Identify which cell holds the provided text, then report its (x, y) central coordinate. 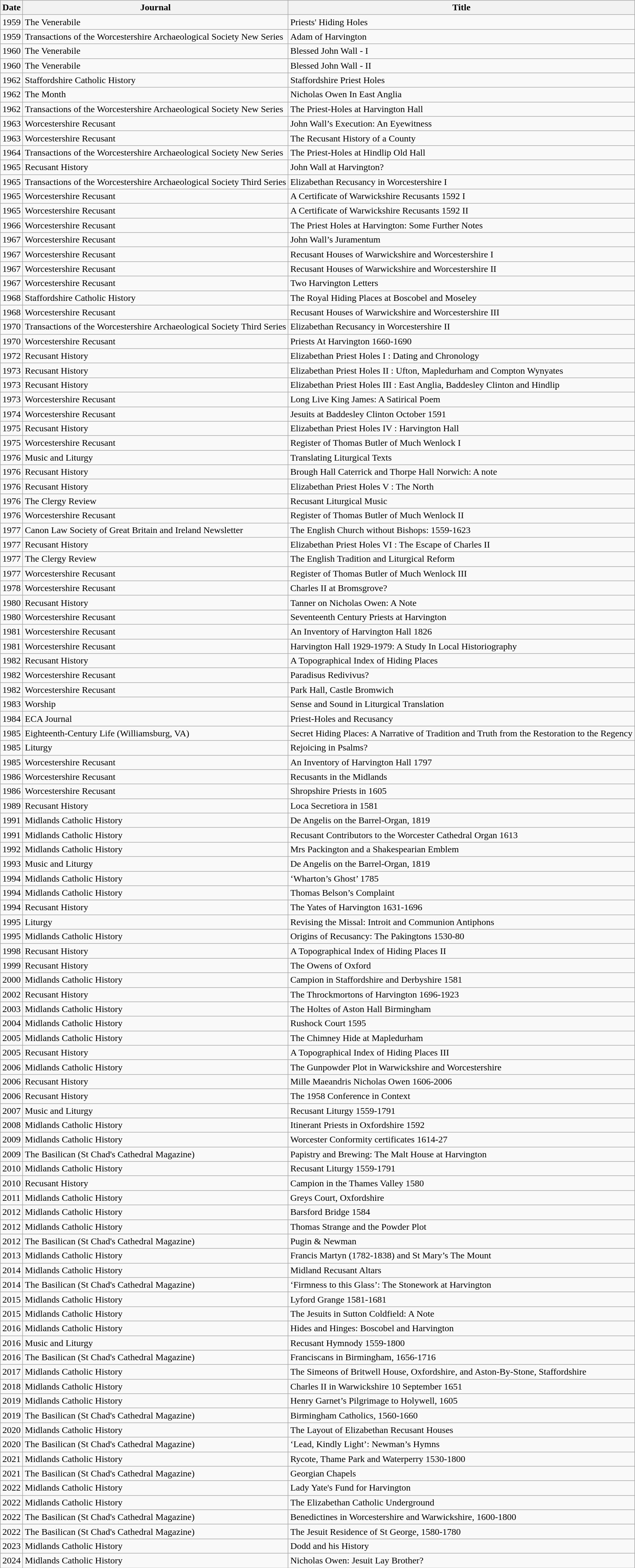
Greys Court, Oxfordshire (461, 1198)
1964 (11, 153)
Papistry and Brewing: The Malt House at Harvington (461, 1154)
Campion in the Thames Valley 1580 (461, 1183)
Recusant Contributors to the Worcester Cathedral Organ 1613 (461, 835)
1989 (11, 806)
Tanner on Nicholas Owen: A Note (461, 602)
Francis Martyn (1782-1838) and St Mary’s The Mount (461, 1256)
1999 (11, 966)
Adam of Harvington (461, 37)
Secret Hiding Places: A Narrative of Tradition and Truth from the Restoration to the Regency (461, 733)
John Wall’s Juramentum (461, 240)
Nicholas Owen In East Anglia (461, 95)
Register of Thomas Butler of Much Wenlock I (461, 443)
Canon Law Society of Great Britain and Ireland Newsletter (156, 530)
Elizabethan Recusancy in Worcestershire II (461, 327)
Register of Thomas Butler of Much Wenlock II (461, 516)
ECA Journal (156, 719)
Loca Secretiora in 1581 (461, 806)
Priests' Hiding Holes (461, 22)
Henry Garnet’s Pilgrimage to Holywell, 1605 (461, 1401)
Paradisus Redivivus? (461, 675)
A Certificate of Warwickshire Recusants 1592 I (461, 196)
Blessed John Wall - II (461, 66)
The Chimney Hide at Mapledurham (461, 1038)
The Simeons of Britwell House, Oxfordshire, and Aston-By-Stone, Staffordshire (461, 1372)
Rushock Court 1595 (461, 1023)
Journal (156, 8)
1984 (11, 719)
Elizabethan Priest Holes V : The North (461, 487)
Priests At Harvington 1660-1690 (461, 341)
Eighteenth-Century Life (Williamsburg, VA) (156, 733)
Hides and Hinges: Boscobel and Harvington (461, 1328)
A Topographical Index of Hiding Places III (461, 1052)
The Jesuits in Sutton Coldfield: A Note (461, 1314)
The Priest Holes at Harvington: Some Further Notes (461, 225)
2007 (11, 1111)
2003 (11, 1009)
Staffordshire Priest Holes (461, 80)
Mille Maeandris Nicholas Owen 1606-2006 (461, 1081)
Lady Yate's Fund for Harvington (461, 1488)
Revising the Missal: Introit and Communion Antiphons (461, 922)
Midland Recusant Altars (461, 1270)
The Priest-Holes at Hindlip Old Hall (461, 153)
2018 (11, 1386)
Recusant Houses of Warwickshire and Worcestershire I (461, 254)
The Month (156, 95)
Jesuits at Baddesley Clinton October 1591 (461, 414)
Charles II at Bromsgrove? (461, 588)
Birmingham Catholics, 1560-1660 (461, 1415)
Harvington Hall 1929-1979: A Study In Local Historiography (461, 646)
2000 (11, 980)
Pugin & Newman (461, 1241)
The English Church without Bishops: 1559-1623 (461, 530)
Thomas Strange and the Powder Plot (461, 1227)
Recusant Hymnody 1559-1800 (461, 1343)
Recusant Houses of Warwickshire and Worcestershire III (461, 312)
Worship (156, 704)
John Wall at Harvington? (461, 167)
Translating Liturgical Texts (461, 458)
The Recusant History of a County (461, 138)
Elizabethan Recusancy in Worcestershire I (461, 182)
A Topographical Index of Hiding Places (461, 661)
The Owens of Oxford (461, 966)
Recusants in the Midlands (461, 777)
1974 (11, 414)
2004 (11, 1023)
2023 (11, 1546)
The 1958 Conference in Context (461, 1096)
Elizabethan Priest Holes III : East Anglia, Baddesley Clinton and Hindlip (461, 385)
Worcester Conformity certificates 1614-27 (461, 1140)
Blessed John Wall - I (461, 51)
2008 (11, 1125)
Barsford Bridge 1584 (461, 1212)
Shropshire Priests in 1605 (461, 791)
Park Hall, Castle Bromwich (461, 690)
1972 (11, 356)
The Yates of Harvington 1631-1696 (461, 908)
Elizabethan Priest Holes VI : The Escape of Charles II (461, 545)
Title (461, 8)
The Jesuit Residence of St George, 1580-1780 (461, 1531)
The Priest-Holes at Harvington Hall (461, 109)
Itinerant Priests in Oxfordshire 1592 (461, 1125)
1992 (11, 849)
Recusant Houses of Warwickshire and Worcestershire II (461, 269)
The Elizabethan Catholic Underground (461, 1502)
The Holtes of Aston Hall Birmingham (461, 1009)
John Wall’s Execution: An Eyewitness (461, 124)
2024 (11, 1560)
Thomas Belson’s Complaint (461, 893)
1966 (11, 225)
Lyford Grange 1581-1681 (461, 1299)
Elizabethan Priest Holes IV : Harvington Hall (461, 429)
Register of Thomas Butler of Much Wenlock III (461, 574)
Sense and Sound in Liturgical Translation (461, 704)
‘Firmness to this Glass’: The Stonework at Harvington (461, 1285)
The Gunpowder Plot in Warwickshire and Worcestershire (461, 1067)
2011 (11, 1198)
Recusant Liturgical Music (461, 501)
Date (11, 8)
Elizabethan Priest Holes I : Dating and Chronology (461, 356)
The English Tradition and Liturgical Reform (461, 559)
Brough Hall Caterrick and Thorpe Hall Norwich: A note (461, 472)
Rycote, Thame Park and Waterperry 1530-1800 (461, 1459)
2017 (11, 1372)
Seventeenth Century Priests at Harvington (461, 617)
2013 (11, 1256)
Elizabethan Priest Holes II : Ufton, Mapledurham and Compton Wynyates (461, 370)
An Inventory of Harvington Hall 1797 (461, 762)
‘Lead, Kindly Light’: Newman’s Hymns (461, 1444)
The Throckmortons of Harvington 1696-1923 (461, 994)
Origins of Recusancy: The Pakingtons 1530-80 (461, 937)
Franciscans in Birmingham, 1656-1716 (461, 1358)
Benedictines in Worcestershire and Warwickshire, 1600-1800 (461, 1517)
1983 (11, 704)
Nicholas Owen: Jesuit Lay Brother? (461, 1560)
Campion in Staffordshire and Derbyshire 1581 (461, 980)
A Certificate of Warwickshire Recusants 1592 II (461, 211)
An Inventory of Harvington Hall 1826 (461, 631)
‘Wharton’s Ghost’ 1785 (461, 878)
1998 (11, 951)
Long Live King James: A Satirical Poem (461, 399)
The Royal Hiding Places at Boscobel and Moseley (461, 298)
1993 (11, 864)
Dodd and his History (461, 1546)
Mrs Packington and a Shakespearian Emblem (461, 849)
Priest-Holes and Recusancy (461, 719)
2002 (11, 994)
Two Harvington Letters (461, 283)
The Layout of Elizabethan Recusant Houses (461, 1430)
Charles II in Warwickshire 10 September 1651 (461, 1386)
A Topographical Index of Hiding Places II (461, 951)
Georgian Chapels (461, 1473)
1978 (11, 588)
Rejoicing in Psalms? (461, 748)
